Provide the (x, y) coordinate of the cell's center where the given text is located.  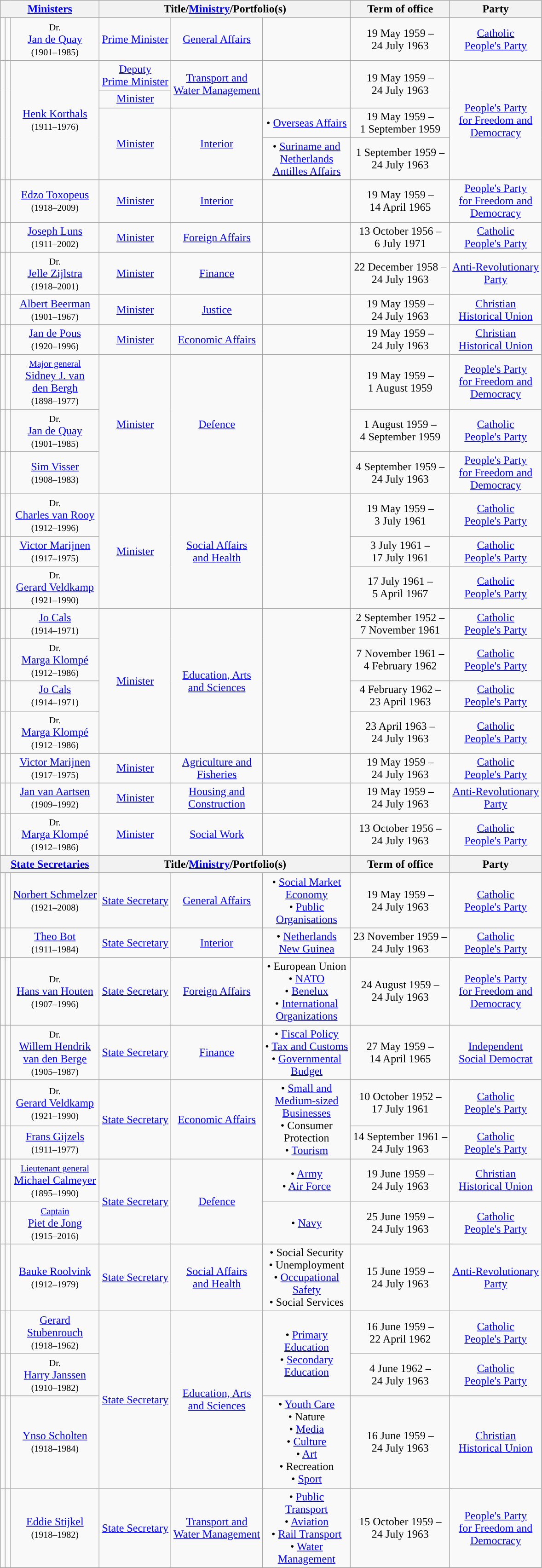
Ynso Scholten (1918–1984) (55, 1442)
Ministers (50, 9)
Gerard Stubenrouch (1918–1962) (55, 1332)
Dr. Harry Janssen (1910–1982) (55, 1375)
19 May 1959 – 1 September 1959 (400, 122)
Housing and Construction (217, 798)
• Youth Care • Nature • Media • Culture • Art • Recreation • Sport (306, 1442)
Albert Beerman (1901–1967) (55, 309)
25 June 1959 – 24 July 1963 (400, 1223)
15 June 1959 – 24 July 1963 (400, 1278)
• Public Transport • Aviation • Rail Transport • Water Management (306, 1528)
Dr. Willem Hendrik van den Berge (1905–1987) (55, 1053)
Norbert Schmelzer (1921–2008) (55, 900)
1 September 1959 – 24 July 1963 (400, 159)
• Fiscal Policy • Tax and Customs • Governmental Budget (306, 1053)
Joseph Luns (1911–2002) (55, 237)
Sim Visser (1908–1983) (55, 473)
19 May 1959 – 3 July 1961 (400, 515)
• Social Security • Unemployment • Occupational Safety • Social Services (306, 1278)
• Primary Education • Secondary Education (306, 1354)
Henk Korthals (1911–1976) (55, 120)
10 October 1952 – 17 July 1961 (400, 1103)
• Overseas Affairs (306, 122)
Jan van Aartsen (1909–1992) (55, 798)
Deputy Prime Minister (135, 75)
Lieutenant general Michael Calmeyer (1895–1990) (55, 1181)
Dr. Charles van Rooy (1912–1996) (55, 515)
15 October 1959 – 24 July 1963 (400, 1528)
Major general Sidney J. van den Bergh (1898–1977) (55, 382)
Frans Gijzels (1911–1977) (55, 1143)
• Small and Medium-sized Businesses • Consumer Protection • Tourism (306, 1120)
4 June 1962 – 24 July 1963 (400, 1375)
19 May 1959 – 14 April 1965 (400, 201)
2 September 1952 – 7 November 1961 (400, 624)
• Social Market Economy • Public Organisations (306, 900)
3 July 1961 – 17 July 1961 (400, 551)
19 May 1959 – 1 August 1959 (400, 382)
27 May 1959 – 14 April 1965 (400, 1053)
• Army • Air Force (306, 1181)
Dr. Hans van Houten (1907–1996) (55, 991)
• Navy (306, 1223)
• Suriname and Netherlands Antilles Affairs (306, 159)
14 September 1961 – 24 July 1963 (400, 1143)
Justice (217, 309)
23 April 1963 – 24 July 1963 (400, 732)
22 December 1958 – 24 July 1963 (400, 273)
17 July 1961 – 5 April 1967 (400, 588)
• Netherlands New Guinea (306, 942)
7 November 1961 – 4 February 1962 (400, 660)
Dr. Jelle Zijlstra (1918–2001) (55, 273)
Jan de Pous (1920–1996) (55, 340)
4 February 1962 – 23 April 1963 (400, 696)
13 October 1956 – 24 July 1963 (400, 834)
Theo Bot (1911–1984) (55, 942)
16 June 1959 – 22 April 1962 (400, 1332)
24 August 1959 – 24 July 1963 (400, 991)
Independent Social Democrat (496, 1053)
Agriculture and Fisheries (217, 768)
19 June 1959 – 24 July 1963 (400, 1181)
State Secretaries (50, 864)
23 November 1959 – 24 July 1963 (400, 942)
16 June 1959 – 24 July 1963 (400, 1442)
Edzo Toxopeus (1918–2009) (55, 201)
1 August 1959 – 4 September 1959 (400, 431)
Social Work (217, 834)
Bauke Roolvink (1912–1979) (55, 1278)
Eddie Stijkel (1918–1982) (55, 1528)
Prime Minister (135, 39)
4 September 1959 – 24 July 1963 (400, 473)
13 October 1956 – 6 July 1971 (400, 237)
Captain Piet de Jong (1915–2016) (55, 1223)
• European Union • NATO • Benelux • International Organizations (306, 991)
